Determine the (x, y) coordinate at the center of the cell enclosing the given text.  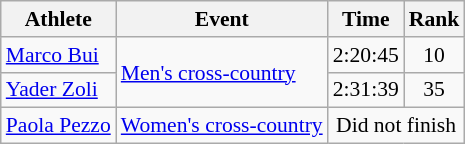
Marco Bui (58, 55)
Event (222, 19)
2:31:39 (366, 90)
Athlete (58, 19)
Men's cross-country (222, 72)
10 (434, 55)
Did not finish (396, 126)
2:20:45 (366, 55)
Women's cross-country (222, 126)
Rank (434, 19)
Yader Zoli (58, 90)
35 (434, 90)
Time (366, 19)
Paola Pezzo (58, 126)
